Scan for the cell matching the given text and deliver its [X, Y] coordinate at center. 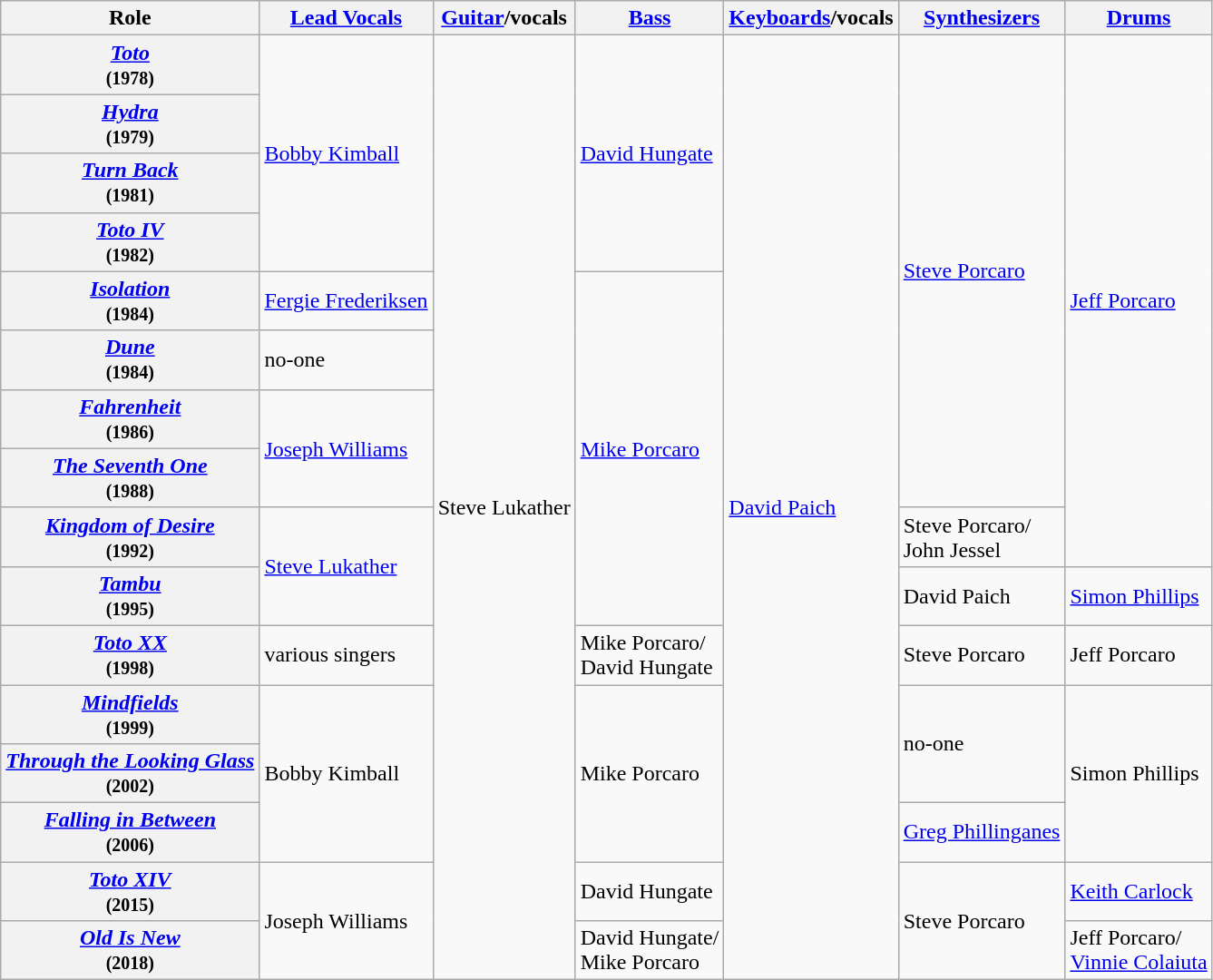
Keyboards/vocals [811, 18]
David Hungate/Mike Porcaro [650, 951]
Toto XX(1998) [131, 655]
Falling in Between(2006) [131, 833]
Hydra(1979) [131, 123]
Fergie Frederiksen [347, 301]
Toto IV(1982) [131, 241]
The Seventh One(1988) [131, 477]
Role [131, 18]
Old Is New(2018) [131, 951]
Fahrenheit(1986) [131, 419]
Keith Carlock [1139, 891]
Lead Vocals [347, 18]
Turn Back(1981) [131, 183]
Drums [1139, 18]
Through the Looking Glass(2002) [131, 773]
Tambu(1995) [131, 595]
Steve Porcaro/John Jessel [982, 537]
Greg Phillinganes [982, 833]
Mike Porcaro/David Hungate [650, 655]
Toto XIV(2015) [131, 891]
Kingdom of Desire(1992) [131, 537]
various singers [347, 655]
Jeff Porcaro/Vinnie Colaiuta [1139, 951]
Isolation(1984) [131, 301]
Mindfields(1999) [131, 713]
Bass [650, 18]
Dune(1984) [131, 359]
Synthesizers [982, 18]
Toto(1978) [131, 65]
Guitar/vocals [504, 18]
